Return the [X, Y] coordinate for the center point of the cell that contains the specified text.  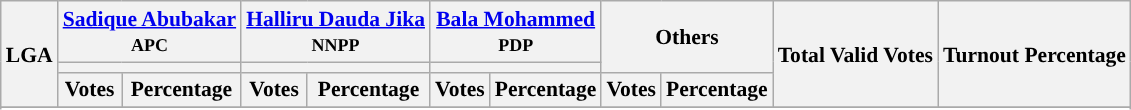
Sadique AbubakarAPC [150, 32]
Others [686, 36]
LGA [30, 54]
Halliru Dauda JikaNNPP [336, 32]
Bala MohammedPDP [516, 32]
Turnout Percentage [1034, 54]
Total Valid Votes [856, 54]
